Capture the cell that displays the provided text and extract its (x, y) central coordinate. 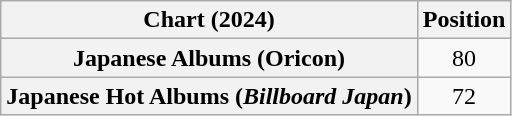
Position (464, 20)
Japanese Albums (Oricon) (209, 58)
Japanese Hot Albums (Billboard Japan) (209, 96)
72 (464, 96)
Chart (2024) (209, 20)
80 (464, 58)
